Detect which cell encompasses the target text, then output its (x, y) center coordinate. 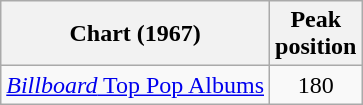
180 (316, 85)
Billboard Top Pop Albums (136, 85)
Chart (1967) (136, 34)
Peak position (316, 34)
